Locate the cell with the specified text and output its (X, Y) center coordinate. 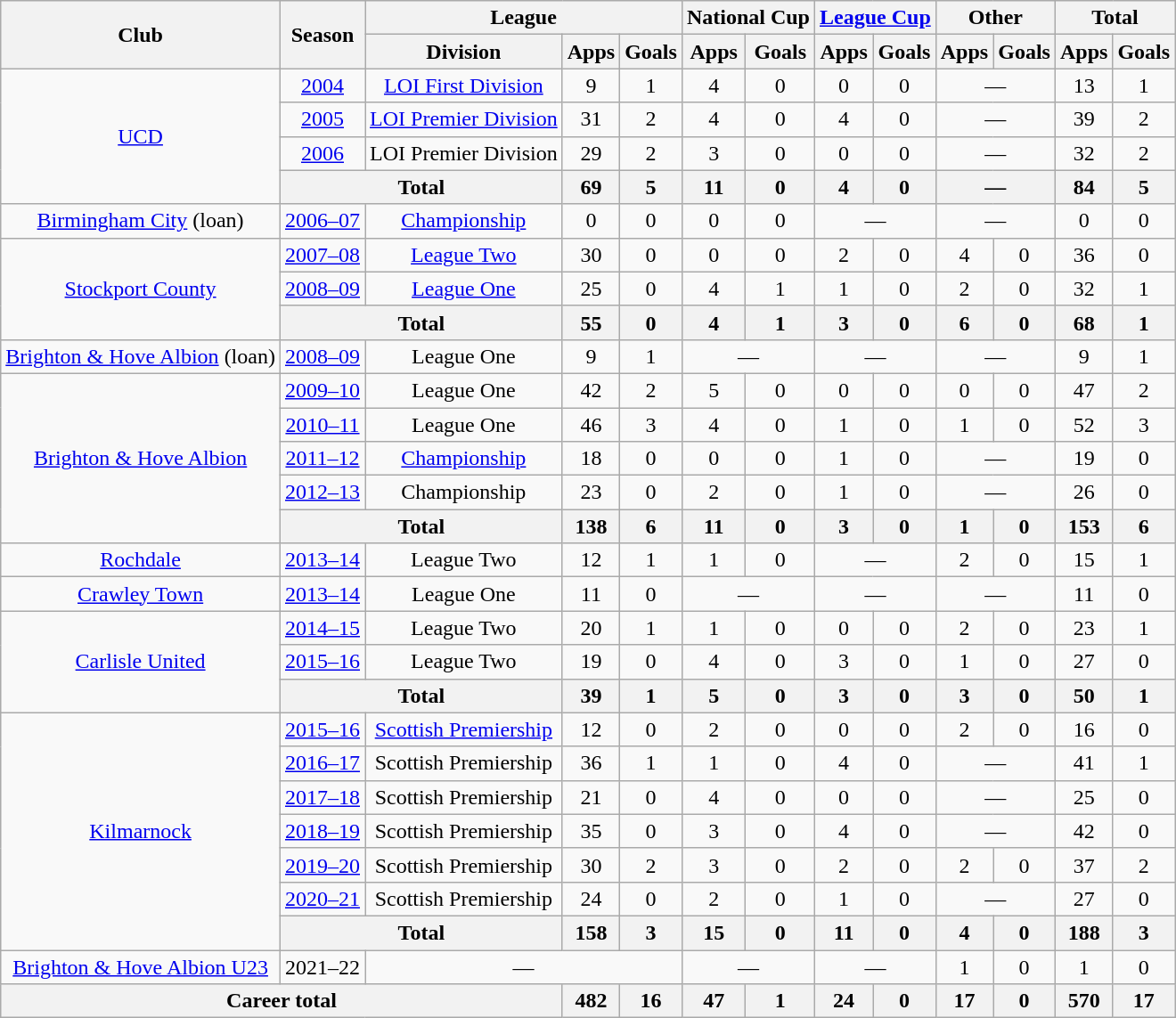
2020–21 (323, 899)
26 (1083, 493)
35 (591, 831)
84 (1083, 187)
46 (591, 425)
20 (591, 628)
Club (141, 35)
41 (1083, 763)
2006 (323, 153)
29 (591, 153)
2019–20 (323, 865)
Season (323, 35)
153 (1083, 526)
188 (1083, 932)
68 (1083, 322)
Stockport County (141, 289)
Other (995, 18)
2014–15 (323, 628)
2016–17 (323, 763)
Brighton & Hove Albion U23 (141, 966)
31 (591, 119)
21 (591, 797)
18 (591, 459)
2006–07 (323, 221)
National Cup (748, 18)
69 (591, 187)
482 (591, 1001)
League (524, 18)
52 (1083, 425)
Brighton & Hove Albion (141, 458)
UCD (141, 136)
Brighton & Hove Albion (loan) (141, 356)
37 (1083, 865)
138 (591, 526)
50 (1083, 696)
Kilmarnock (141, 831)
2012–13 (323, 493)
2009–10 (323, 390)
2004 (323, 86)
Crawley Town (141, 594)
2007–08 (323, 255)
League Cup (876, 18)
Birmingham City (loan) (141, 221)
158 (591, 932)
Carlisle United (141, 662)
2011–12 (323, 459)
Career total (282, 1001)
2010–11 (323, 425)
2018–19 (323, 831)
Division (464, 52)
LOI First Division (464, 86)
2005 (323, 119)
55 (591, 322)
2017–18 (323, 797)
13 (1083, 86)
2021–22 (323, 966)
570 (1083, 1001)
Rochdale (141, 560)
